From the cell containing the given text, extract its center point as [x, y] coordinate. 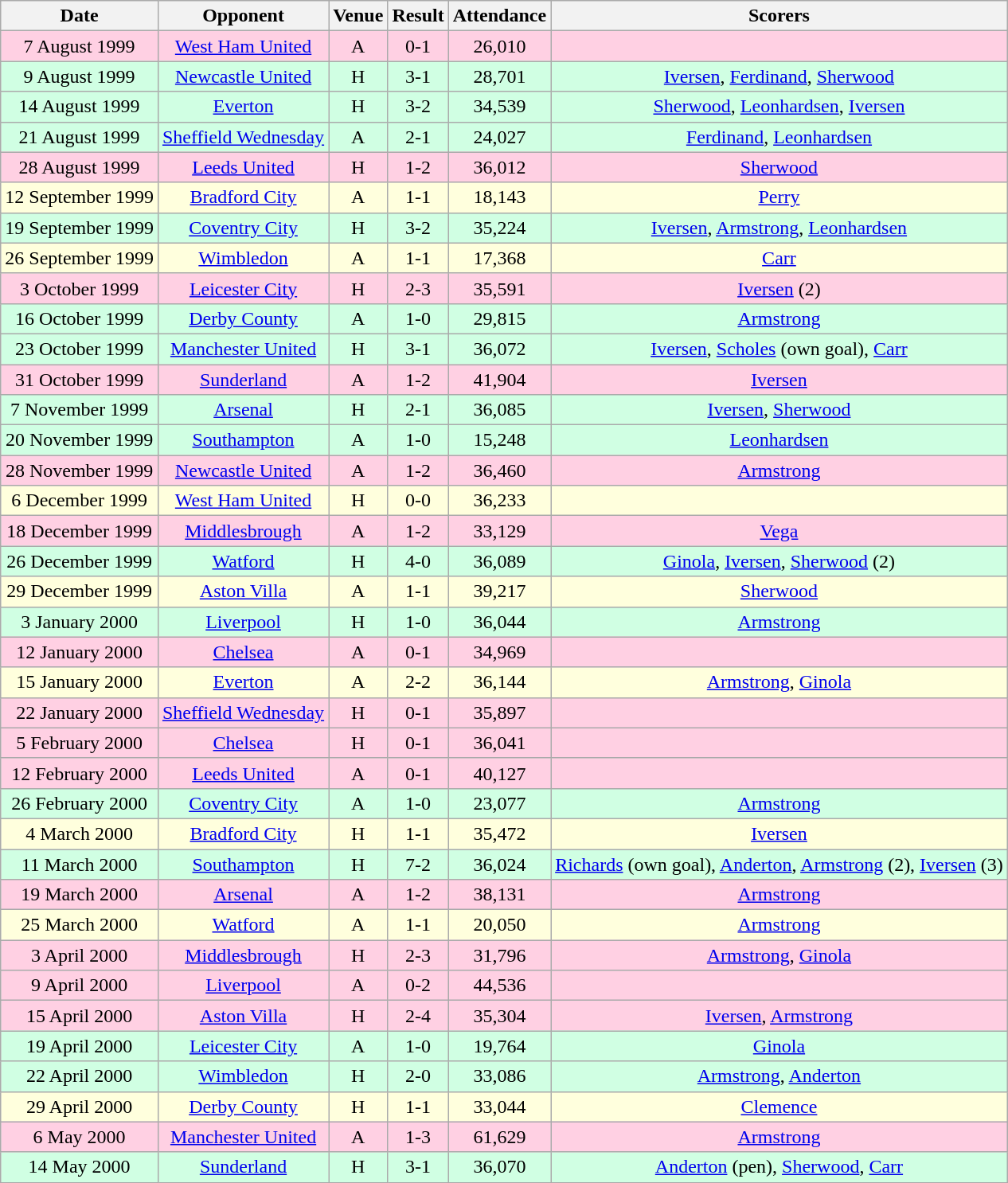
Armstrong, Anderton [779, 1076]
35,897 [499, 713]
36,041 [499, 743]
Ginola [779, 1046]
Sherwood, Leonhardsen, Iversen [779, 107]
7 August 1999 [80, 46]
Iversen, Armstrong, Leonhardsen [779, 228]
7 November 1999 [80, 410]
Iversen (2) [779, 288]
36,024 [499, 864]
36,070 [499, 1167]
9 August 1999 [80, 76]
29 December 1999 [80, 591]
Attendance [499, 16]
3 January 2000 [80, 622]
19 September 1999 [80, 228]
12 February 2000 [80, 773]
Anderton (pen), Sherwood, Carr [779, 1167]
18 December 1999 [80, 531]
38,131 [499, 895]
31 October 1999 [80, 380]
6 May 2000 [80, 1137]
28,701 [499, 76]
36,089 [499, 561]
19,764 [499, 1046]
Date [80, 16]
15 January 2000 [80, 682]
7-2 [418, 864]
Scorers [779, 16]
26 February 2000 [80, 803]
41,904 [499, 380]
0-0 [418, 501]
35,224 [499, 228]
4 March 2000 [80, 834]
Vega [779, 531]
26 September 1999 [80, 258]
Leonhardsen [779, 440]
Clemence [779, 1107]
36,144 [499, 682]
35,304 [499, 1016]
20 November 1999 [80, 440]
19 March 2000 [80, 895]
Opponent [243, 16]
12 January 2000 [80, 652]
14 May 2000 [80, 1167]
22 January 2000 [80, 713]
31,796 [499, 955]
5 February 2000 [80, 743]
35,591 [499, 288]
24,027 [499, 137]
Iversen, Armstrong [779, 1016]
28 August 1999 [80, 167]
18,143 [499, 197]
19 April 2000 [80, 1046]
36,460 [499, 470]
33,086 [499, 1076]
0-2 [418, 986]
Carr [779, 258]
20,050 [499, 925]
15,248 [499, 440]
6 December 1999 [80, 501]
22 April 2000 [80, 1076]
28 November 1999 [80, 470]
36,044 [499, 622]
9 April 2000 [80, 986]
36,012 [499, 167]
2-4 [418, 1016]
61,629 [499, 1137]
26,010 [499, 46]
36,072 [499, 349]
36,085 [499, 410]
35,472 [499, 834]
36,233 [499, 501]
23,077 [499, 803]
3 April 2000 [80, 955]
34,539 [499, 107]
33,044 [499, 1107]
Result [418, 16]
29,815 [499, 318]
Iversen, Sherwood [779, 410]
3 October 1999 [80, 288]
23 October 1999 [80, 349]
Ginola, Iversen, Sherwood (2) [779, 561]
Richards (own goal), Anderton, Armstrong (2), Iversen (3) [779, 864]
16 October 1999 [80, 318]
44,536 [499, 986]
11 March 2000 [80, 864]
26 December 1999 [80, 561]
33,129 [499, 531]
Ferdinand, Leonhardsen [779, 137]
Perry [779, 197]
2-2 [418, 682]
17,368 [499, 258]
4-0 [418, 561]
34,969 [499, 652]
Iversen, Scholes (own goal), Carr [779, 349]
12 September 1999 [80, 197]
14 August 1999 [80, 107]
Venue [358, 16]
39,217 [499, 591]
Iversen, Ferdinand, Sherwood [779, 76]
29 April 2000 [80, 1107]
2-0 [418, 1076]
40,127 [499, 773]
15 April 2000 [80, 1016]
1-3 [418, 1137]
25 March 2000 [80, 925]
21 August 1999 [80, 137]
